Scan for the cell matching the given text and deliver its [x, y] coordinate at center. 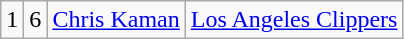
6 [36, 20]
1 [12, 20]
Chris Kaman [116, 20]
Los Angeles Clippers [294, 20]
